Capture the cell that displays the provided text and extract its (X, Y) central coordinate. 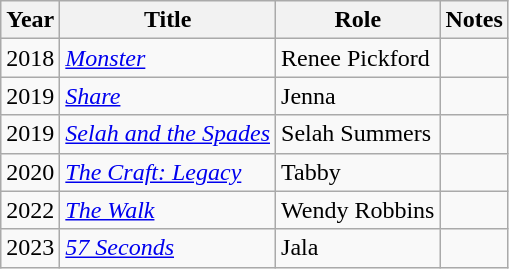
Role (358, 20)
Jenna (358, 96)
Wendy Robbins (358, 210)
2022 (30, 210)
The Craft: Legacy (168, 172)
2023 (30, 248)
Year (30, 20)
Tabby (358, 172)
Selah and the Spades (168, 134)
Renee Pickford (358, 58)
Title (168, 20)
The Walk (168, 210)
Jala (358, 248)
Share (168, 96)
57 Seconds (168, 248)
2018 (30, 58)
Monster (168, 58)
Selah Summers (358, 134)
2020 (30, 172)
Notes (474, 20)
